Return the [X, Y] coordinate for the center point of the cell that contains the specified text.  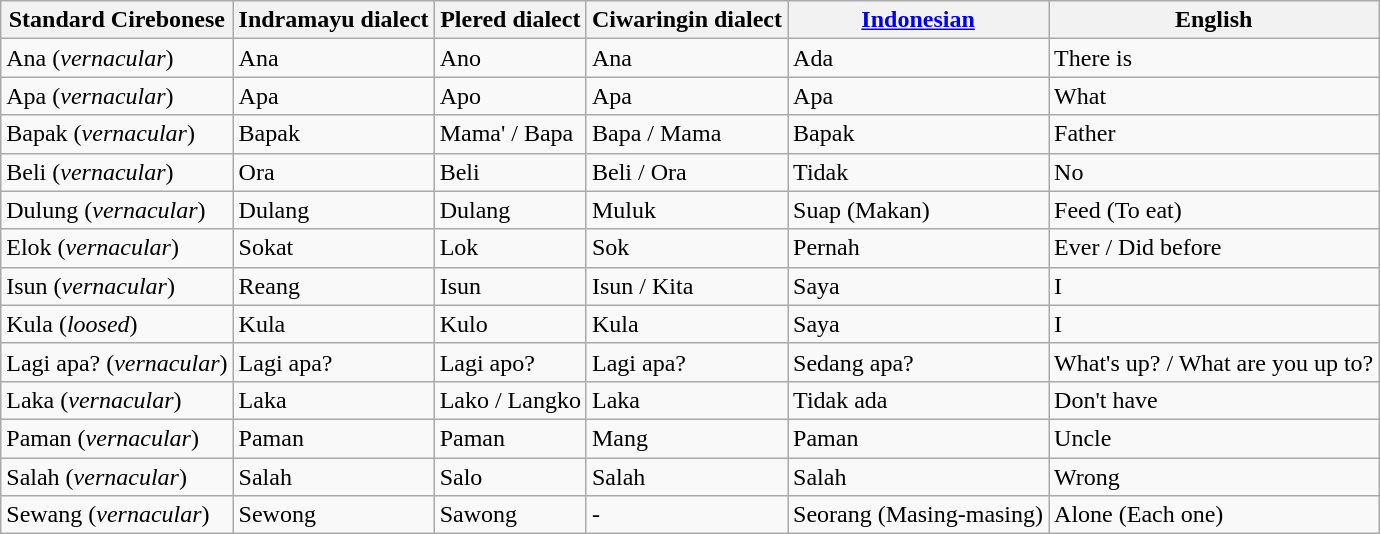
Tidak ada [918, 400]
Lako / Langko [510, 400]
Sawong [510, 515]
Ever / Did before [1214, 248]
Ora [334, 172]
Ciwaringin dialect [686, 20]
Indramayu dialect [334, 20]
Tidak [918, 172]
Bapak (vernacular) [117, 134]
Reang [334, 286]
Ano [510, 58]
Apo [510, 96]
What's up? / What are you up to? [1214, 362]
What [1214, 96]
Paman (vernacular) [117, 438]
Muluk [686, 210]
Father [1214, 134]
Beli (vernacular) [117, 172]
Mama' / Bapa [510, 134]
Standard Cirebonese [117, 20]
Sedang apa? [918, 362]
Alone (Each one) [1214, 515]
Plered dialect [510, 20]
Sokat [334, 248]
Indonesian [918, 20]
Isun (vernacular) [117, 286]
Wrong [1214, 477]
Dulung (vernacular) [117, 210]
Bapa / Mama [686, 134]
No [1214, 172]
Beli / Ora [686, 172]
Feed (To eat) [1214, 210]
Isun [510, 286]
There is [1214, 58]
Mang [686, 438]
Seorang (Masing-masing) [918, 515]
Isun / Kita [686, 286]
Lagi apa? (vernacular) [117, 362]
- [686, 515]
Salah (vernacular) [117, 477]
Sok [686, 248]
Sewang (vernacular) [117, 515]
Beli [510, 172]
Sewong [334, 515]
Elok (vernacular) [117, 248]
Uncle [1214, 438]
Kulo [510, 324]
Lagi apo? [510, 362]
Suap (Makan) [918, 210]
Apa (vernacular) [117, 96]
Don't have [1214, 400]
Ada [918, 58]
Kula (loosed) [117, 324]
Pernah [918, 248]
Lok [510, 248]
Ana (vernacular) [117, 58]
Laka (vernacular) [117, 400]
Salo [510, 477]
English [1214, 20]
